Pinpoint the cell where the given text exists, returning its (X, Y) midpoint coordinate. 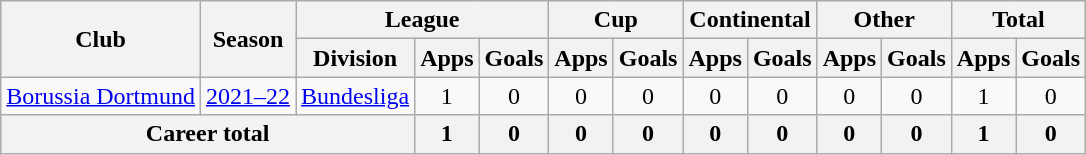
Borussia Dortmund (101, 96)
Total (1018, 20)
Division (356, 58)
Club (101, 39)
Season (248, 39)
Other (884, 20)
Continental (750, 20)
Cup (616, 20)
2021–22 (248, 96)
Career total (208, 134)
Bundesliga (356, 96)
League (422, 20)
